Identify which cell holds the provided text, then report its (X, Y) central coordinate. 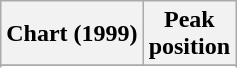
Chart (1999) (72, 34)
Peakposition (189, 34)
